Detect which cell encompasses the target text, then output its [X, Y] center coordinate. 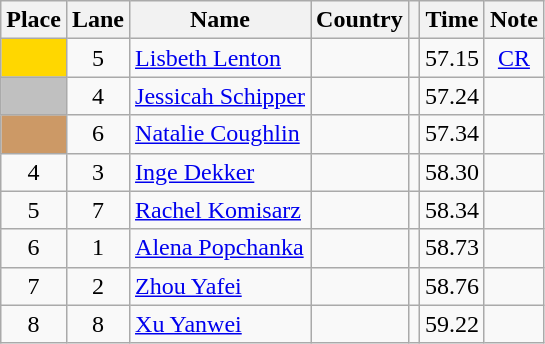
Inge Dekker [220, 172]
57.24 [452, 96]
Lisbeth Lenton [220, 58]
CR [514, 58]
58.76 [452, 286]
Alena Popchanka [220, 248]
58.73 [452, 248]
Place [34, 20]
Rachel Komisarz [220, 210]
57.34 [452, 134]
Zhou Yafei [220, 286]
3 [98, 172]
1 [98, 248]
59.22 [452, 324]
57.15 [452, 58]
Time [452, 20]
Country [360, 20]
Lane [98, 20]
Jessicah Schipper [220, 96]
58.34 [452, 210]
Natalie Coughlin [220, 134]
Note [514, 20]
58.30 [452, 172]
Name [220, 20]
Xu Yanwei [220, 324]
2 [98, 286]
